Detect which cell encompasses the target text, then output its (x, y) center coordinate. 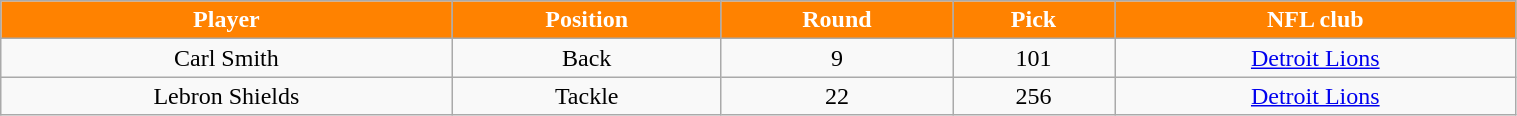
Carl Smith (226, 58)
Round (836, 20)
101 (1033, 58)
Back (586, 58)
Position (586, 20)
Player (226, 20)
Tackle (586, 96)
256 (1033, 96)
Pick (1033, 20)
Lebron Shields (226, 96)
NFL club (1316, 20)
9 (836, 58)
22 (836, 96)
